Capture the cell that displays the provided text and extract its [x, y] central coordinate. 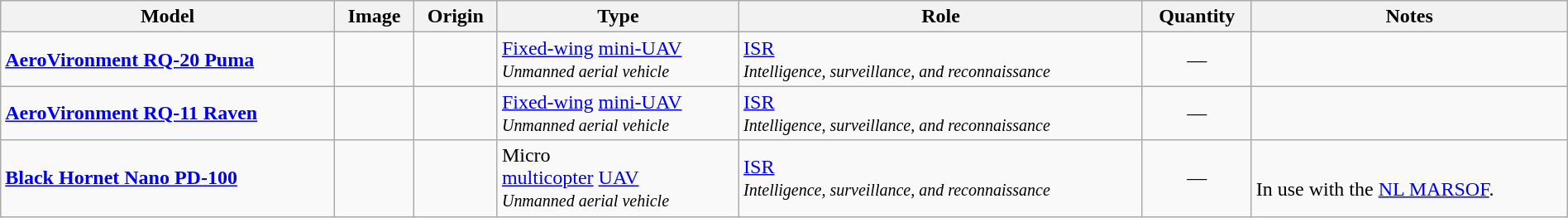
AeroVironment RQ-20 Puma [168, 60]
Type [618, 17]
Origin [455, 17]
Model [168, 17]
In use with the NL MARSOF. [1409, 178]
Black Hornet Nano PD-100 [168, 178]
AeroVironment RQ-11 Raven [168, 113]
Micromulticopter UAVUnmanned aerial vehicle [618, 178]
Notes [1409, 17]
Image [374, 17]
Quantity [1197, 17]
Role [941, 17]
